Search for the cell housing the specified text and yield its [x, y] center coordinate. 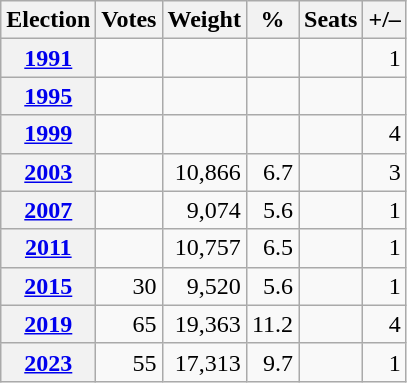
3 [384, 172]
55 [129, 362]
2003 [48, 172]
17,313 [204, 362]
6.7 [272, 172]
9,520 [204, 286]
9,074 [204, 210]
2007 [48, 210]
9.7 [272, 362]
10,866 [204, 172]
2023 [48, 362]
+/– [384, 20]
65 [129, 324]
Weight [204, 20]
10,757 [204, 248]
1991 [48, 58]
30 [129, 286]
1995 [48, 96]
% [272, 20]
Election [48, 20]
11.2 [272, 324]
2015 [48, 286]
Votes [129, 20]
2011 [48, 248]
Seats [331, 20]
2019 [48, 324]
1999 [48, 134]
19,363 [204, 324]
6.5 [272, 248]
